Return [X, Y] of the center of cell containing provided text 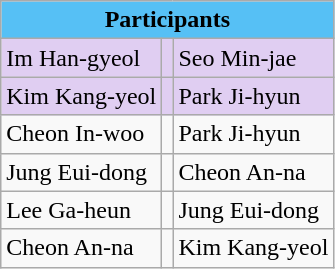
Im Han-gyeol [82, 58]
Seo Min-jae [254, 58]
Participants [168, 20]
Lee Ga-heun [82, 210]
Cheon In-woo [82, 134]
